Return [x, y] of the center of cell containing provided text 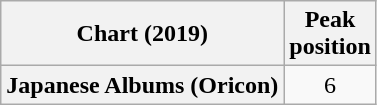
Japanese Albums (Oricon) [142, 85]
Peakposition [330, 34]
Chart (2019) [142, 34]
6 [330, 85]
